Provide the [x, y] coordinate of the cell's center where the given text is located.  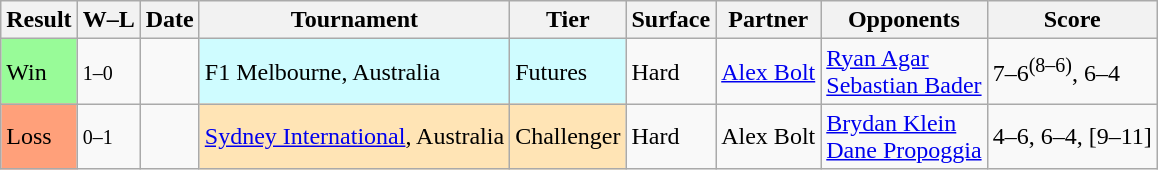
Win [39, 72]
Challenger [568, 136]
Partner [768, 20]
7–6(8–6), 6–4 [1072, 72]
1–0 [108, 72]
Date [170, 20]
F1 Melbourne, Australia [354, 72]
Ryan Agar Sebastian Bader [904, 72]
4–6, 6–4, [9–11] [1072, 136]
Opponents [904, 20]
Score [1072, 20]
Surface [671, 20]
Result [39, 20]
Loss [39, 136]
Futures [568, 72]
Tier [568, 20]
0–1 [108, 136]
Sydney International, Australia [354, 136]
Tournament [354, 20]
Brydan Klein Dane Propoggia [904, 136]
W–L [108, 20]
